Extract the (x, y) coordinate from the center of the cell holding the provided text.  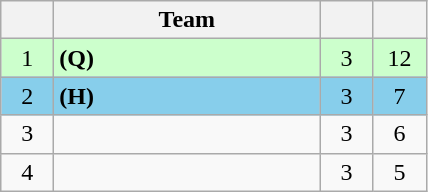
1 (28, 58)
(H) (187, 96)
7 (400, 96)
12 (400, 58)
(Q) (187, 58)
6 (400, 134)
2 (28, 96)
4 (28, 172)
5 (400, 172)
Team (187, 20)
